Extract the (X, Y) coordinate from the center of the cell holding the provided text.  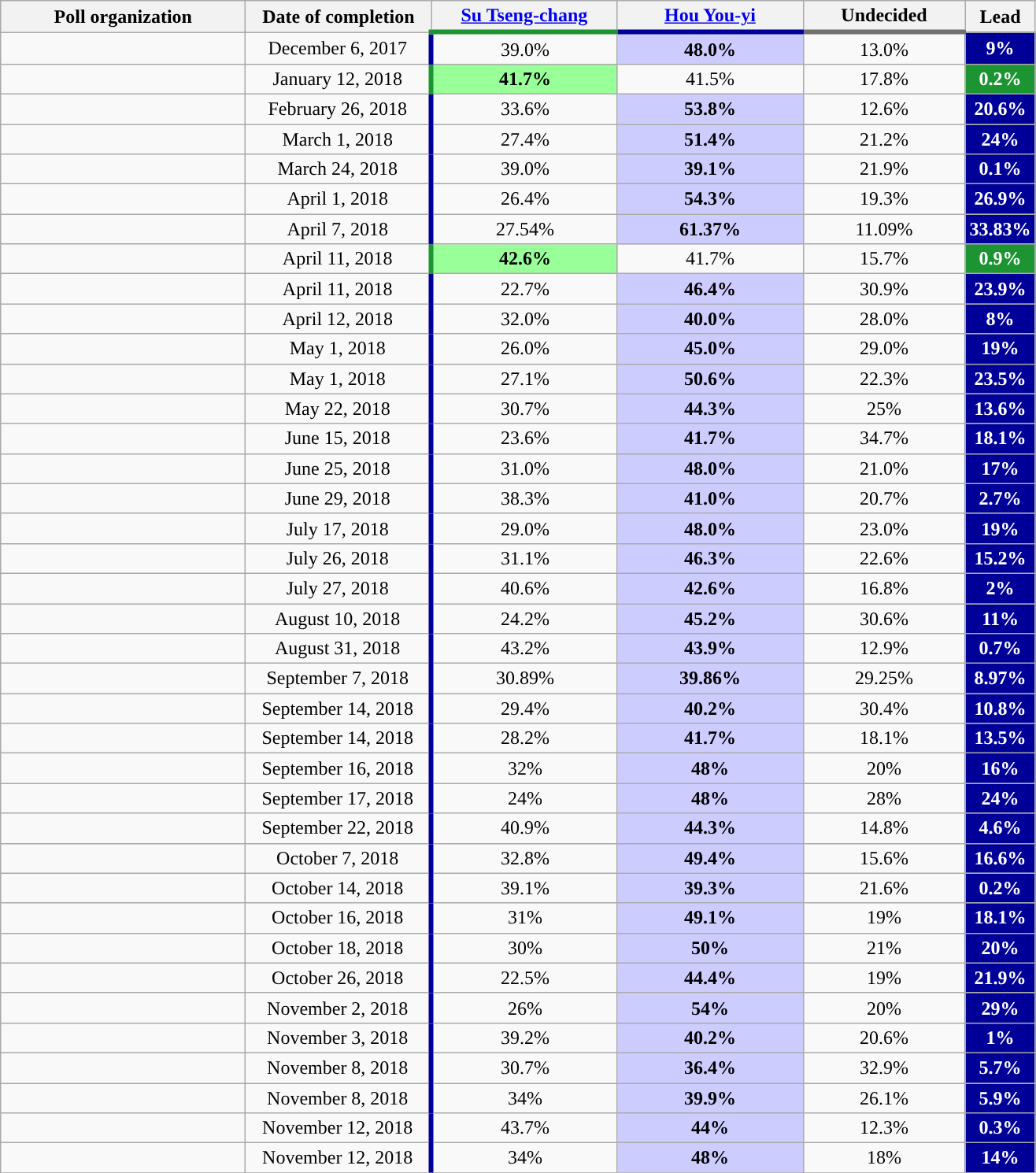
21.0% (884, 468)
23.9% (1000, 289)
June 29, 2018 (339, 498)
16.6% (1000, 858)
16.8% (884, 588)
51.4% (710, 139)
17.8% (884, 79)
46.3% (710, 558)
61.37% (710, 229)
13.6% (1000, 409)
50% (710, 948)
September 16, 2018 (339, 768)
June 25, 2018 (339, 468)
32% (524, 768)
23.6% (524, 438)
43.2% (524, 649)
36.4% (710, 1068)
2.7% (1000, 498)
25% (884, 409)
40.0% (710, 319)
22.6% (884, 558)
15.2% (1000, 558)
12.6% (884, 109)
21% (884, 948)
27.1% (524, 379)
May 22, 2018 (339, 409)
22.3% (884, 379)
September 7, 2018 (339, 679)
April 12, 2018 (339, 319)
9% (1000, 48)
31.0% (524, 468)
49.4% (710, 858)
24.2% (524, 618)
33.6% (524, 109)
43.7% (524, 1128)
September 22, 2018 (339, 828)
54.3% (710, 199)
September 17, 2018 (339, 798)
22.7% (524, 289)
50.6% (710, 379)
28.0% (884, 319)
January 12, 2018 (339, 79)
23.0% (884, 528)
Undecided (884, 17)
October 7, 2018 (339, 858)
43.9% (710, 649)
13.0% (884, 48)
30.4% (884, 709)
39.2% (524, 1038)
30.6% (884, 618)
27.4% (524, 139)
29% (1000, 1008)
0.9% (1000, 259)
March 24, 2018 (339, 169)
46.4% (710, 289)
21.6% (884, 888)
February 26, 2018 (339, 109)
29.25% (884, 679)
21.2% (884, 139)
October 18, 2018 (339, 948)
0.1% (1000, 169)
39.9% (710, 1098)
27.54% (524, 229)
2% (1000, 588)
October 16, 2018 (339, 918)
November 2, 2018 (339, 1008)
November 3, 2018 (339, 1038)
28% (884, 798)
March 1, 2018 (339, 139)
41.0% (710, 498)
31.1% (524, 558)
July 17, 2018 (339, 528)
5.7% (1000, 1068)
31% (524, 918)
44% (710, 1128)
April 1, 2018 (339, 199)
0.3% (1000, 1128)
19.3% (884, 199)
30.89% (524, 679)
16% (1000, 768)
40.9% (524, 828)
October 26, 2018 (339, 978)
December 6, 2017 (339, 48)
45.0% (710, 349)
32.0% (524, 319)
October 14, 2018 (339, 888)
53.8% (710, 109)
11% (1000, 618)
14% (1000, 1158)
Poll organization (123, 17)
April 7, 2018 (339, 229)
June 15, 2018 (339, 438)
1% (1000, 1038)
18% (884, 1158)
17% (1000, 468)
30.9% (884, 289)
July 27, 2018 (339, 588)
39.3% (710, 888)
July 26, 2018 (339, 558)
10.8% (1000, 709)
13.5% (1000, 738)
40.6% (524, 588)
26.0% (524, 349)
41.5% (710, 79)
Hou You-yi (710, 17)
15.6% (884, 858)
54% (710, 1008)
8.97% (1000, 679)
12.9% (884, 649)
44.4% (710, 978)
34.7% (884, 438)
Su Tseng-chang (524, 17)
Lead (1000, 17)
8% (1000, 319)
5.9% (1000, 1098)
45.2% (710, 618)
20.7% (884, 498)
28.2% (524, 738)
26.9% (1000, 199)
38.3% (524, 498)
15.7% (884, 259)
August 10, 2018 (339, 618)
39.86% (710, 679)
29.4% (524, 709)
30% (524, 948)
32.9% (884, 1068)
23.5% (1000, 379)
Date of completion (339, 17)
14.8% (884, 828)
33.83% (1000, 229)
11.09% (884, 229)
49.1% (710, 918)
4.6% (1000, 828)
26% (524, 1008)
0.7% (1000, 649)
August 31, 2018 (339, 649)
12.3% (884, 1128)
26.4% (524, 199)
32.8% (524, 858)
22.5% (524, 978)
26.1% (884, 1098)
